Determine the [x, y] coordinate at the center of the cell enclosing the given text.  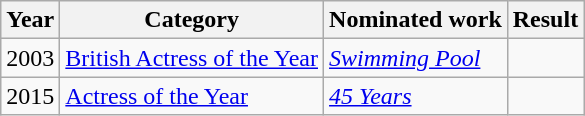
Result [545, 20]
Swimming Pool [416, 58]
British Actress of the Year [192, 58]
Category [192, 20]
Nominated work [416, 20]
Actress of the Year [192, 96]
2003 [30, 58]
2015 [30, 96]
Year [30, 20]
45 Years [416, 96]
